Identify which cell holds the provided text, then report its [x, y] central coordinate. 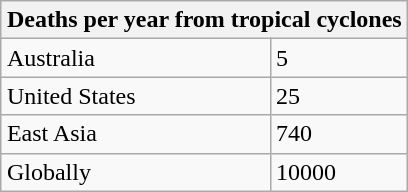
5 [338, 58]
East Asia [136, 134]
Australia [136, 58]
Deaths per year from tropical cyclones [204, 20]
25 [338, 96]
10000 [338, 172]
740 [338, 134]
United States [136, 96]
Globally [136, 172]
